Detect which cell encompasses the target text, then output its (X, Y) center coordinate. 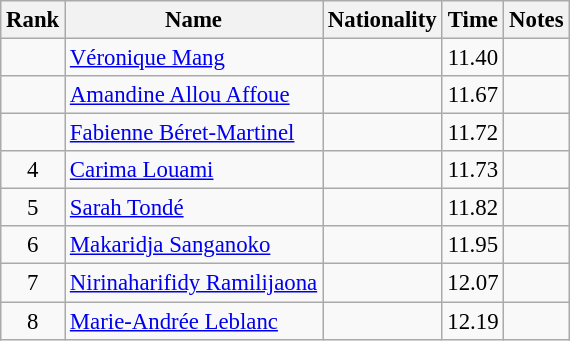
Rank (33, 20)
4 (33, 170)
11.95 (473, 245)
12.19 (473, 321)
5 (33, 208)
Nirinaharifidy Ramilijaona (194, 283)
Véronique Mang (194, 58)
7 (33, 283)
Notes (536, 20)
11.82 (473, 208)
Carima Louami (194, 170)
11.73 (473, 170)
11.40 (473, 58)
12.07 (473, 283)
8 (33, 321)
Fabienne Béret-Martinel (194, 133)
Nationality (382, 20)
Name (194, 20)
6 (33, 245)
Sarah Tondé (194, 208)
Amandine Allou Affoue (194, 95)
11.67 (473, 95)
Makaridja Sanganoko (194, 245)
Marie-Andrée Leblanc (194, 321)
11.72 (473, 133)
Time (473, 20)
